For the text-containing cell, return its midpoint in (x, y) coordinate format. 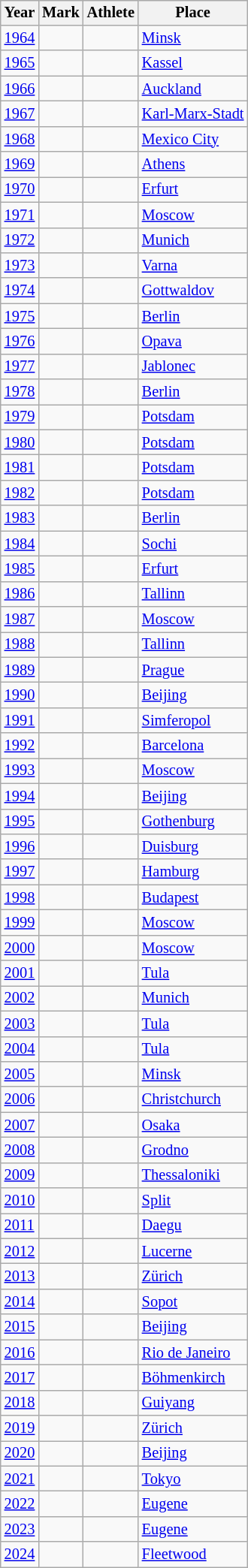
1987 (20, 620)
2022 (20, 1504)
Guiyang (193, 1403)
2004 (20, 1049)
2024 (20, 1554)
2017 (20, 1378)
1998 (20, 897)
Budapest (193, 897)
2003 (20, 1024)
1980 (20, 442)
Christchurch (193, 1099)
2007 (20, 1125)
1976 (20, 342)
1996 (20, 847)
Böhmenkirch (193, 1378)
Sopot (193, 1302)
1977 (20, 366)
1973 (20, 266)
1981 (20, 468)
Prague (193, 670)
2013 (20, 1277)
Simferopol (193, 721)
1972 (20, 240)
1965 (20, 63)
2015 (20, 1327)
Gothenburg (193, 822)
1969 (20, 164)
Jablonec (193, 366)
2023 (20, 1530)
Place (193, 13)
Sochi (193, 544)
Auckland (193, 89)
Mark (61, 13)
1967 (20, 114)
Gottwaldov (193, 291)
Kassel (193, 63)
1984 (20, 544)
Osaka (193, 1125)
1991 (20, 721)
1989 (20, 670)
1992 (20, 746)
1994 (20, 796)
1990 (20, 695)
2010 (20, 1201)
2009 (20, 1175)
2000 (20, 948)
1997 (20, 872)
1979 (20, 418)
1975 (20, 316)
2020 (20, 1454)
Varna (193, 266)
Hamburg (193, 872)
Opava (193, 342)
1995 (20, 822)
1985 (20, 569)
2018 (20, 1403)
Tokyo (193, 1479)
1971 (20, 215)
Daegu (193, 1226)
Duisburg (193, 847)
Year (20, 13)
Mexico City (193, 139)
1978 (20, 392)
Fleetwood (193, 1554)
2008 (20, 1150)
Lucerne (193, 1251)
Athlete (111, 13)
1974 (20, 291)
2005 (20, 1075)
2006 (20, 1099)
Barcelona (193, 746)
2016 (20, 1352)
1968 (20, 139)
Athens (193, 164)
1983 (20, 518)
1986 (20, 594)
1993 (20, 771)
1982 (20, 493)
2014 (20, 1302)
Rio de Janeiro (193, 1352)
2012 (20, 1251)
1999 (20, 923)
Split (193, 1201)
Karl-Marx-Stadt (193, 114)
1966 (20, 89)
1988 (20, 645)
2011 (20, 1226)
2019 (20, 1428)
2021 (20, 1479)
Grodno (193, 1150)
1964 (20, 38)
2001 (20, 973)
Thessaloniki (193, 1175)
2002 (20, 999)
1970 (20, 190)
